Identify which cell holds the provided text, then report its (x, y) central coordinate. 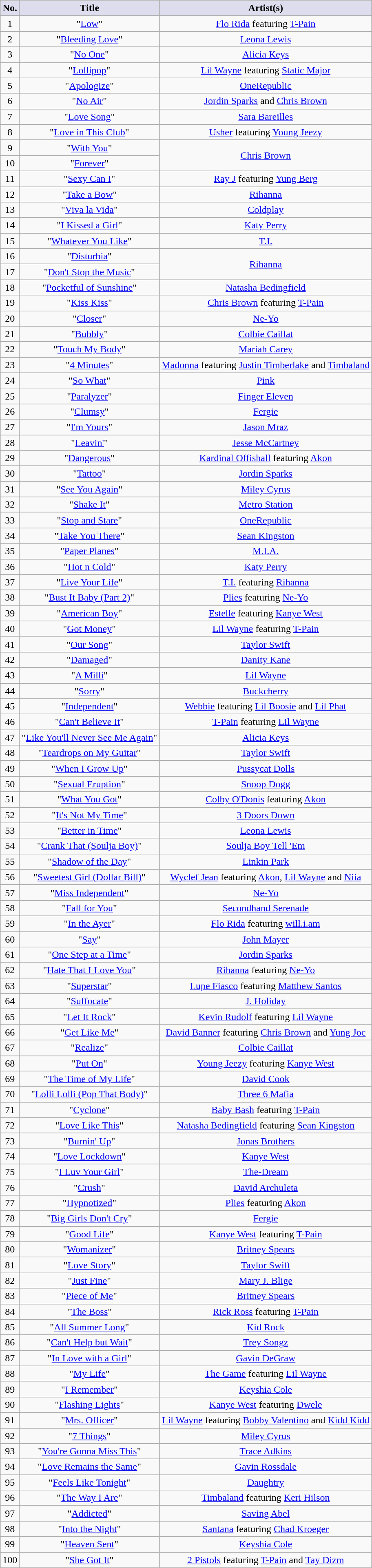
J. Holiday (266, 1001)
"My Life" (90, 1374)
1 (10, 24)
"In the Ayer" (90, 923)
37 (10, 582)
92 (10, 1435)
91 (10, 1420)
66 (10, 1032)
25 (10, 396)
14 (10, 225)
"I'm Yours" (90, 427)
"Kiss Kiss" (90, 303)
39 (10, 613)
Artist(s) (266, 8)
"Get Like Me" (90, 1032)
15 (10, 241)
"No Air" (90, 101)
Lil Wayne featuring Static Major (266, 70)
90 (10, 1405)
45 (10, 707)
Kevin Rudolf featuring Lil Wayne (266, 1017)
Sara Bareilles (266, 117)
49 (10, 769)
55 (10, 861)
4 (10, 70)
"Don't Stop the Music" (90, 272)
"See You Again" (90, 489)
"Superstar" (90, 986)
"Just Fine" (90, 1281)
Chris Brown featuring T-Pain (266, 303)
"Apologize" (90, 86)
72 (10, 1125)
Coldplay (266, 210)
76 (10, 1188)
"Realize" (90, 1048)
"Love Story" (90, 1265)
36 (10, 567)
"Flashing Lights" (90, 1405)
73 (10, 1141)
54 (10, 846)
John Mayer (266, 939)
53 (10, 830)
96 (10, 1498)
M.I.A. (266, 551)
Kanye West featuring T-Pain (266, 1234)
"Sexual Eruption" (90, 784)
"Piece of Me" (90, 1296)
"Love in This Club" (90, 132)
Pink (266, 380)
"Sweetest Girl (Dollar Bill)" (90, 877)
T.I. featuring Rihanna (266, 582)
82 (10, 1281)
33 (10, 520)
"Mrs. Officer" (90, 1420)
59 (10, 923)
"Miss Independent" (90, 892)
Flo Rida featuring will.i.am (266, 923)
52 (10, 815)
85 (10, 1327)
Buckcherry (266, 691)
50 (10, 784)
The Game featuring Lil Wayne (266, 1374)
Jonas Brothers (266, 1141)
Danity Kane (266, 660)
8 (10, 132)
16 (10, 256)
"I Kissed a Girl" (90, 225)
3 Doors Down (266, 815)
Gavin DeGraw (266, 1358)
"So What" (90, 380)
48 (10, 753)
69 (10, 1079)
Saving Abel (266, 1513)
"Stop and Stare" (90, 520)
"Better in Time" (90, 830)
9 (10, 148)
"Forever" (90, 163)
86 (10, 1343)
"Into the Night" (90, 1529)
88 (10, 1374)
100 (10, 1560)
63 (10, 986)
"Heaven Sent" (90, 1544)
99 (10, 1544)
87 (10, 1358)
83 (10, 1296)
"Shadow of the Day" (90, 861)
"In Love with a Girl" (90, 1358)
Rick Ross featuring T-Pain (266, 1312)
Colby O'Donis featuring Akon (266, 799)
"Closer" (90, 318)
Lil Wayne featuring T-Pain (266, 629)
"Love Remains the Same" (90, 1467)
Finger Eleven (266, 396)
"Low" (90, 24)
Gavin Rossdale (266, 1467)
"Our Song" (90, 644)
"7 Things" (90, 1435)
"The Way I Are" (90, 1498)
Trey Songz (266, 1343)
23 (10, 365)
Usher featuring Young Jeezy (266, 132)
"Cyclone" (90, 1110)
"Let It Rock" (90, 1017)
"Shake It" (90, 505)
67 (10, 1048)
13 (10, 210)
3 (10, 55)
42 (10, 660)
"When I Grow Up" (90, 769)
T.I. (266, 241)
"Paralyzer" (90, 396)
20 (10, 318)
2 Pistols featuring T-Pain and Tay Dizm (266, 1560)
T-Pain featuring Lil Wayne (266, 722)
24 (10, 380)
57 (10, 892)
"Tattoo" (90, 474)
"Disturbia" (90, 256)
"Suffocate" (90, 1001)
Jordin Sparks and Chris Brown (266, 101)
Kid Rock (266, 1327)
70 (10, 1094)
"Love Like This" (90, 1125)
Soulja Boy Tell 'Em (266, 846)
"With You" (90, 148)
Trace Adkins (266, 1451)
"One Step at a Time" (90, 955)
Mariah Carey (266, 349)
"A Milli" (90, 675)
"Bust It Baby (Part 2)" (90, 598)
"Clumsy" (90, 411)
Daughtry (266, 1482)
68 (10, 1063)
Santana featuring Chad Kroeger (266, 1529)
"American Boy" (90, 613)
"Damaged" (90, 660)
26 (10, 411)
51 (10, 799)
Estelle featuring Kanye West (266, 613)
"Bubbly" (90, 334)
97 (10, 1513)
"Teardrops on My Guitar" (90, 753)
Sean Kingston (266, 536)
"Crush" (90, 1188)
81 (10, 1265)
71 (10, 1110)
"Like You'll Never See Me Again" (90, 738)
Mary J. Blige (266, 1281)
Madonna featuring Justin Timberlake and Timbaland (266, 365)
"She Got It" (90, 1560)
Plies featuring Akon (266, 1203)
"Hypnotized" (90, 1203)
17 (10, 272)
"I Luv Your Girl" (90, 1172)
Lil Wayne featuring Bobby Valentino and Kidd Kidd (266, 1420)
28 (10, 442)
84 (10, 1312)
31 (10, 489)
98 (10, 1529)
"Leavin'" (90, 442)
Kanye West featuring Dwele (266, 1405)
David Cook (266, 1079)
30 (10, 474)
"I Remember" (90, 1389)
"Sorry" (90, 691)
"Live Your Life" (90, 582)
46 (10, 722)
"Feels Like Tonight" (90, 1482)
18 (10, 287)
Jesse McCartney (266, 442)
21 (10, 334)
"Lolli Lolli (Pop That Body)" (90, 1094)
10 (10, 163)
Three 6 Mafia (266, 1094)
Linkin Park (266, 861)
"Addicted" (90, 1513)
35 (10, 551)
44 (10, 691)
Ray J featuring Yung Berg (266, 179)
"Fall for You" (90, 908)
Rihanna featuring Ne-Yo (266, 970)
93 (10, 1451)
5 (10, 86)
94 (10, 1467)
"Bleeding Love" (90, 39)
Young Jeezy featuring Kanye West (266, 1063)
"The Boss" (90, 1312)
"All Summer Long" (90, 1327)
Metro Station (266, 505)
"Sexy Can I" (90, 179)
"Touch My Body" (90, 349)
7 (10, 117)
"Hate That I Love You" (90, 970)
56 (10, 877)
11 (10, 179)
Natasha Bedingfield (266, 287)
Chris Brown (266, 155)
74 (10, 1156)
40 (10, 629)
"The Time of My Life" (90, 1079)
"Whatever You Like" (90, 241)
65 (10, 1017)
77 (10, 1203)
"Pocketful of Sunshine" (90, 287)
2 (10, 39)
"Big Girls Don't Cry" (90, 1219)
"Got Money" (90, 629)
Lupe Fiasco featuring Matthew Santos (266, 986)
Baby Bash featuring T-Pain (266, 1110)
43 (10, 675)
Snoop Dogg (266, 784)
The-Dream (266, 1172)
"Can't Believe It" (90, 722)
"Crank That (Soulja Boy)" (90, 846)
"4 Minutes" (90, 365)
80 (10, 1250)
27 (10, 427)
Natasha Bedingfield featuring Sean Kingston (266, 1125)
"What You Got" (90, 799)
Pussycat Dolls (266, 769)
"Hot n Cold" (90, 567)
Kanye West (266, 1156)
47 (10, 738)
"It's Not My Time" (90, 815)
Lil Wayne (266, 675)
"Womanizer" (90, 1250)
89 (10, 1389)
Timbaland featuring Keri Hilson (266, 1498)
60 (10, 939)
62 (10, 970)
Jason Mraz (266, 427)
"Take You There" (90, 536)
"Put On" (90, 1063)
6 (10, 101)
79 (10, 1234)
No. (10, 8)
32 (10, 505)
"Paper Planes" (90, 551)
38 (10, 598)
Title (90, 8)
"Viva la Vida" (90, 210)
78 (10, 1219)
Webbie featuring Lil Boosie and Lil Phat (266, 707)
75 (10, 1172)
12 (10, 194)
"Burnin' Up" (90, 1141)
David Archuleta (266, 1188)
"Independent" (90, 707)
"Take a Bow" (90, 194)
"Love Lockdown" (90, 1156)
Flo Rida featuring T-Pain (266, 24)
64 (10, 1001)
"Dangerous" (90, 458)
Kardinal Offishall featuring Akon (266, 458)
22 (10, 349)
"Lollipop" (90, 70)
34 (10, 536)
"Love Song" (90, 117)
Wyclef Jean featuring Akon, Lil Wayne and Niia (266, 877)
"You're Gonna Miss This" (90, 1451)
95 (10, 1482)
Secondhand Serenade (266, 908)
David Banner featuring Chris Brown and Yung Joc (266, 1032)
61 (10, 955)
19 (10, 303)
"Say" (90, 939)
"Good Life" (90, 1234)
58 (10, 908)
41 (10, 644)
Plies featuring Ne-Yo (266, 598)
"Can't Help but Wait" (90, 1343)
29 (10, 458)
"No One" (90, 55)
